Scan for the cell matching the given text and deliver its (x, y) coordinate at center. 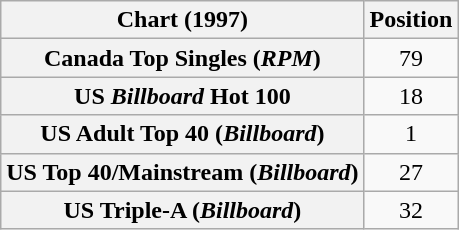
US Triple-A (Billboard) (182, 210)
18 (411, 96)
Chart (1997) (182, 20)
Canada Top Singles (RPM) (182, 58)
32 (411, 210)
79 (411, 58)
27 (411, 172)
1 (411, 134)
US Billboard Hot 100 (182, 96)
Position (411, 20)
US Adult Top 40 (Billboard) (182, 134)
US Top 40/Mainstream (Billboard) (182, 172)
